Identify which cell holds the provided text, then report its (x, y) central coordinate. 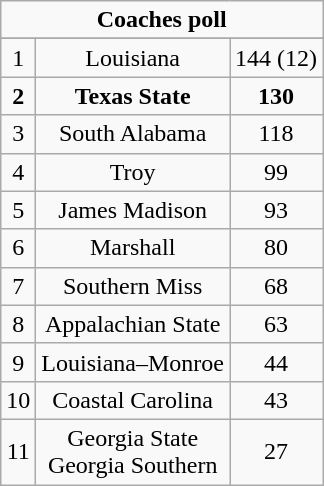
43 (276, 400)
James Madison (133, 210)
11 (18, 452)
27 (276, 452)
South Alabama (133, 134)
1 (18, 58)
63 (276, 324)
130 (276, 96)
3 (18, 134)
118 (276, 134)
68 (276, 286)
Louisiana (133, 58)
5 (18, 210)
9 (18, 362)
Coaches poll (162, 20)
10 (18, 400)
2 (18, 96)
93 (276, 210)
8 (18, 324)
7 (18, 286)
Southern Miss (133, 286)
99 (276, 172)
4 (18, 172)
Coastal Carolina (133, 400)
144 (12) (276, 58)
Texas State (133, 96)
Troy (133, 172)
6 (18, 248)
Marshall (133, 248)
80 (276, 248)
Appalachian State (133, 324)
44 (276, 362)
Georgia StateGeorgia Southern (133, 452)
Louisiana–Monroe (133, 362)
